Scan for the cell matching the given text and deliver its (X, Y) coordinate at center. 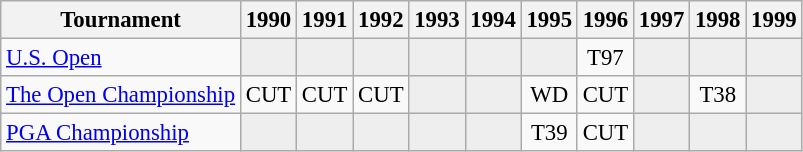
T97 (605, 58)
T38 (718, 95)
U.S. Open (121, 58)
1999 (774, 20)
PGA Championship (121, 133)
1990 (268, 20)
Tournament (121, 20)
WD (549, 95)
1994 (493, 20)
The Open Championship (121, 95)
1998 (718, 20)
1993 (437, 20)
1991 (325, 20)
1995 (549, 20)
1996 (605, 20)
1997 (661, 20)
1992 (381, 20)
T39 (549, 133)
